Search for the cell housing the specified text and yield its [x, y] center coordinate. 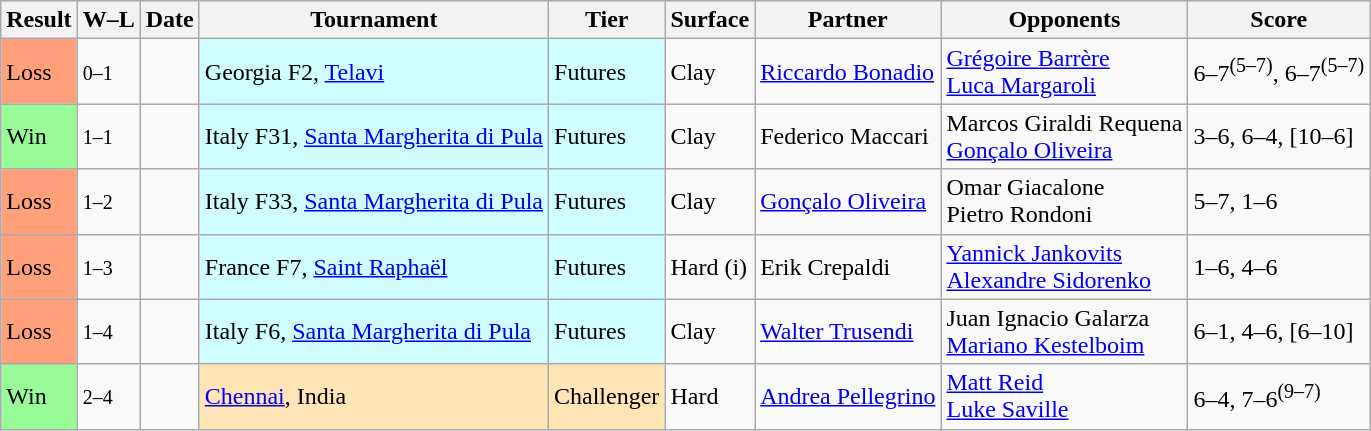
0–1 [108, 72]
Hard (i) [710, 266]
Partner [848, 20]
Federico Maccari [848, 136]
Tier [607, 20]
Juan Ignacio Galarza Mariano Kestelboim [1064, 332]
1–3 [108, 266]
Yannick Jankovits Alexandre Sidorenko [1064, 266]
Andrea Pellegrino [848, 396]
6–1, 4–6, [6–10] [1279, 332]
Grégoire Barrère Luca Margaroli [1064, 72]
1–2 [108, 202]
Riccardo Bonadio [848, 72]
Matt Reid Luke Saville [1064, 396]
France F7, Saint Raphaël [374, 266]
Date [170, 20]
Omar Giacalone Pietro Rondoni [1064, 202]
Italy F6, Santa Margherita di Pula [374, 332]
Georgia F2, Telavi [374, 72]
Erik Crepaldi [848, 266]
Chennai, India [374, 396]
Italy F31, Santa Margherita di Pula [374, 136]
Opponents [1064, 20]
Result [39, 20]
Gonçalo Oliveira [848, 202]
1–1 [108, 136]
Italy F33, Santa Margherita di Pula [374, 202]
1–4 [108, 332]
Score [1279, 20]
5–7, 1–6 [1279, 202]
Hard [710, 396]
1–6, 4–6 [1279, 266]
Challenger [607, 396]
6–7(5–7), 6–7(5–7) [1279, 72]
Surface [710, 20]
3–6, 6–4, [10–6] [1279, 136]
Tournament [374, 20]
6–4, 7–6(9–7) [1279, 396]
Marcos Giraldi Requena Gonçalo Oliveira [1064, 136]
2–4 [108, 396]
W–L [108, 20]
Walter Trusendi [848, 332]
